For the text-containing cell, return its midpoint in [x, y] coordinate format. 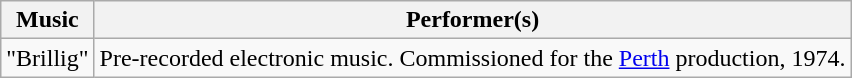
Performer(s) [472, 20]
"Brillig" [48, 58]
Pre-recorded electronic music. Commissioned for the Perth production, 1974. [472, 58]
Music [48, 20]
